Find where the given text appears and provide that cell's center as [x, y] coordinate. 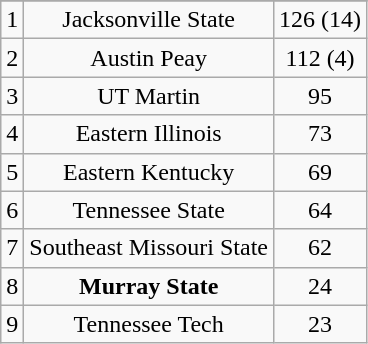
62 [320, 248]
Tennessee Tech [149, 324]
73 [320, 134]
Eastern Kentucky [149, 172]
2 [12, 58]
23 [320, 324]
112 (4) [320, 58]
Tennessee State [149, 210]
9 [12, 324]
1 [12, 20]
24 [320, 286]
UT Martin [149, 96]
Austin Peay [149, 58]
7 [12, 248]
8 [12, 286]
4 [12, 134]
Jacksonville State [149, 20]
Murray State [149, 286]
Southeast Missouri State [149, 248]
6 [12, 210]
5 [12, 172]
Eastern Illinois [149, 134]
95 [320, 96]
126 (14) [320, 20]
69 [320, 172]
3 [12, 96]
64 [320, 210]
